Find where the given text appears and provide that cell's center as [X, Y] coordinate. 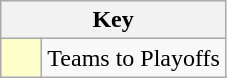
Key [114, 20]
Teams to Playoffs [134, 58]
